Find where the given text appears and provide that cell's center as [x, y] coordinate. 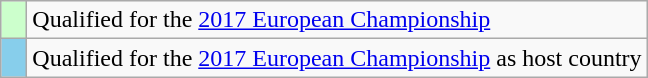
Qualified for the 2017 European Championship as host country [337, 58]
Qualified for the 2017 European Championship [337, 20]
